Determine the (x, y) coordinate at the center of the cell enclosing the given text.  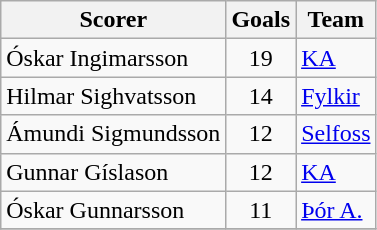
Ámundi Sigmundsson (114, 134)
Hilmar Sighvatsson (114, 96)
Gunnar Gíslason (114, 172)
Óskar Ingimarsson (114, 58)
Óskar Gunnarsson (114, 210)
Goals (261, 20)
Fylkir (336, 96)
Þór A. (336, 210)
14 (261, 96)
Team (336, 20)
11 (261, 210)
19 (261, 58)
Scorer (114, 20)
Selfoss (336, 134)
